Return [X, Y] of the center of cell containing provided text 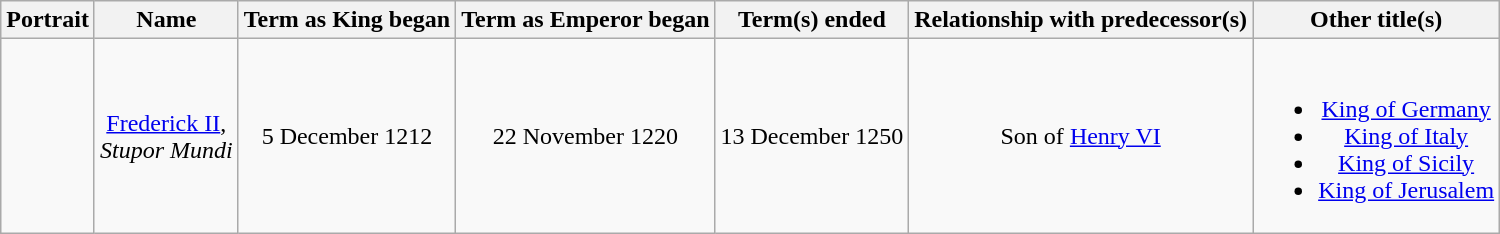
Term as King began [347, 20]
Frederick II, Stupor Mundi [166, 136]
13 December 1250 [812, 136]
Other title(s) [1376, 20]
22 November 1220 [586, 136]
Son of Henry VI [1081, 136]
5 December 1212 [347, 136]
Relationship with predecessor(s) [1081, 20]
Term(s) ended [812, 20]
Portrait [48, 20]
King of GermanyKing of ItalyKing of SicilyKing of Jerusalem [1376, 136]
Name [166, 20]
Term as Emperor began [586, 20]
